Determine the (X, Y) coordinate at the center of the cell enclosing the given text.  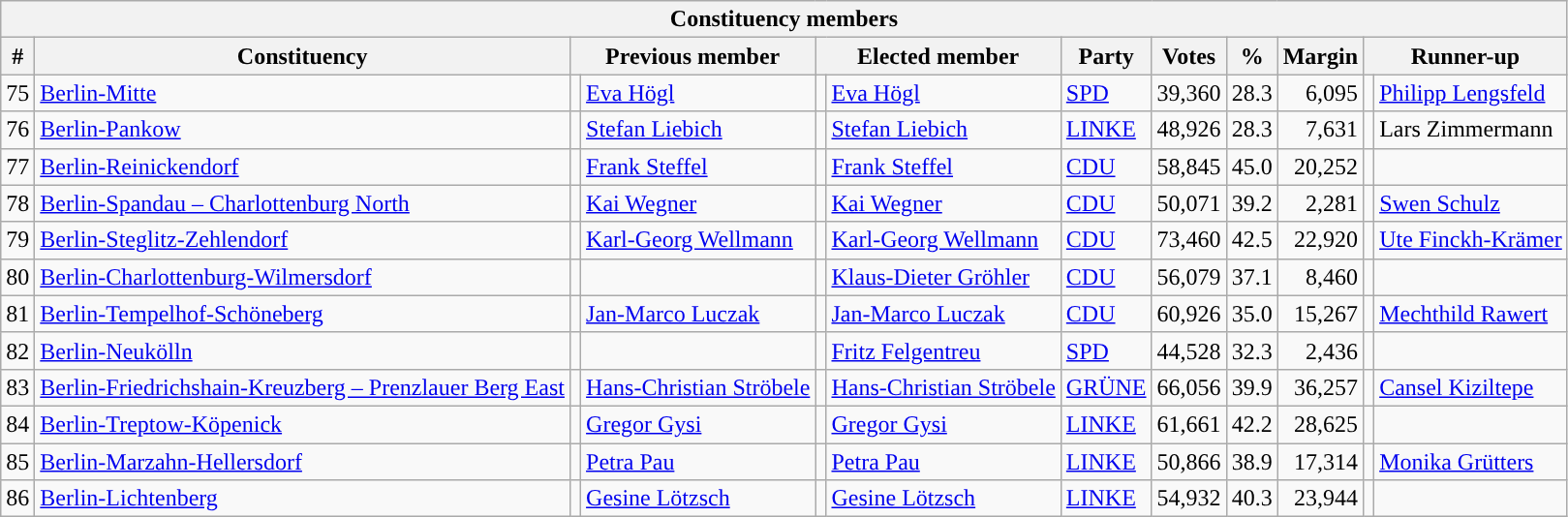
Cansel Kiziltepe (1471, 387)
23,944 (1320, 499)
48,926 (1189, 130)
38.9 (1251, 462)
Votes (1189, 56)
Elected member (938, 56)
40.3 (1251, 499)
39.9 (1251, 387)
2,436 (1320, 350)
42.5 (1251, 240)
85 (17, 462)
50,071 (1189, 203)
58,845 (1189, 167)
45.0 (1251, 167)
37.1 (1251, 277)
Previous member (692, 56)
Lars Zimmermann (1471, 130)
56,079 (1189, 277)
28,625 (1320, 424)
Berlin-Charlottenburg-Wilmersdorf (302, 277)
35.0 (1251, 314)
Margin (1320, 56)
6,095 (1320, 93)
7,631 (1320, 130)
15,267 (1320, 314)
Berlin-Friedrichshain-Kreuzberg – Prenzlauer Berg East (302, 387)
61,661 (1189, 424)
Fritz Felgentreu (943, 350)
32.3 (1251, 350)
Party (1106, 56)
36,257 (1320, 387)
54,932 (1189, 499)
Berlin-Mitte (302, 93)
66,056 (1189, 387)
Berlin-Pankow (302, 130)
86 (17, 499)
Constituency (302, 56)
Berlin-Lichtenberg (302, 499)
75 (17, 93)
82 (17, 350)
Philipp Lengsfeld (1471, 93)
22,920 (1320, 240)
Runner-up (1466, 56)
60,926 (1189, 314)
Monika Grütters (1471, 462)
8,460 (1320, 277)
76 (17, 130)
20,252 (1320, 167)
42.2 (1251, 424)
78 (17, 203)
39,360 (1189, 93)
39.2 (1251, 203)
50,866 (1189, 462)
Berlin-Marzahn-Hellersdorf (302, 462)
79 (17, 240)
83 (17, 387)
Berlin-Treptow-Köpenick (302, 424)
GRÜNE (1106, 387)
Berlin-Steglitz-Zehlendorf (302, 240)
80 (17, 277)
Mechthild Rawert (1471, 314)
# (17, 56)
Swen Schulz (1471, 203)
2,281 (1320, 203)
Berlin-Neukölln (302, 350)
Constituency members (784, 19)
Berlin-Spandau – Charlottenburg North (302, 203)
84 (17, 424)
Ute Finckh-Krämer (1471, 240)
77 (17, 167)
Berlin-Tempelhof-Schöneberg (302, 314)
44,528 (1189, 350)
% (1251, 56)
81 (17, 314)
Berlin-Reinickendorf (302, 167)
Klaus-Dieter Gröhler (943, 277)
73,460 (1189, 240)
17,314 (1320, 462)
